Return the [x, y] coordinate for the center point of the cell that contains the specified text.  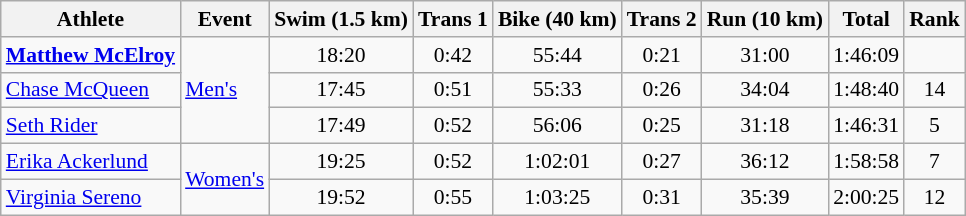
35:39 [765, 197]
17:45 [341, 90]
2:00:25 [866, 197]
Swim (1.5 km) [341, 19]
Men's [224, 90]
12 [934, 197]
Event [224, 19]
Run (10 km) [765, 19]
0:21 [662, 55]
Erika Ackerlund [90, 162]
Seth Rider [90, 126]
0:31 [662, 197]
18:20 [341, 55]
19:25 [341, 162]
0:55 [453, 197]
Trans 1 [453, 19]
19:52 [341, 197]
Bike (40 km) [558, 19]
Women's [224, 180]
34:04 [765, 90]
55:44 [558, 55]
Matthew McElroy [90, 55]
5 [934, 126]
Total [866, 19]
Rank [934, 19]
0:27 [662, 162]
Virginia Sereno [90, 197]
31:00 [765, 55]
1:58:58 [866, 162]
0:25 [662, 126]
14 [934, 90]
1:03:25 [558, 197]
36:12 [765, 162]
56:06 [558, 126]
Chase McQueen [90, 90]
Athlete [90, 19]
17:49 [341, 126]
0:51 [453, 90]
55:33 [558, 90]
1:46:09 [866, 55]
31:18 [765, 126]
1:02:01 [558, 162]
0:26 [662, 90]
Trans 2 [662, 19]
7 [934, 162]
1:46:31 [866, 126]
1:48:40 [866, 90]
0:42 [453, 55]
